Output the (x, y) coordinate of the center of the cell containing the given text.  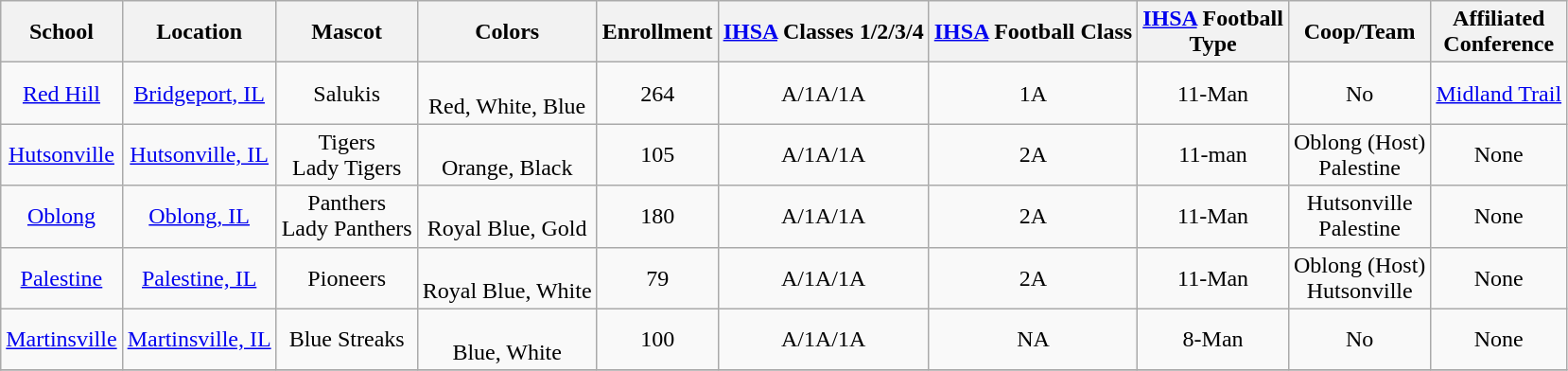
Palestine, IL (199, 278)
8-Man (1213, 339)
Red Hill (61, 93)
AffiliatedConference (1499, 32)
105 (657, 155)
NA (1033, 339)
Oblong (Host)Hutsonville (1359, 278)
PanthersLady Panthers (346, 216)
Bridgeport, IL (199, 93)
Blue Streaks (346, 339)
HutsonvillePalestine (1359, 216)
Coop/Team (1359, 32)
Blue, White (507, 339)
Salukis (346, 93)
Location (199, 32)
Palestine (61, 278)
Mascot (346, 32)
Royal Blue, White (507, 278)
Pioneers (346, 278)
Hutsonville (61, 155)
Martinsville (61, 339)
Oblong (Host)Palestine (1359, 155)
100 (657, 339)
Colors (507, 32)
Red, White, Blue (507, 93)
Oblong, IL (199, 216)
11-man (1213, 155)
IHSA Classes 1/2/3/4 (823, 32)
IHSA FootballType (1213, 32)
School (61, 32)
TigersLady Tigers (346, 155)
1A (1033, 93)
Midland Trail (1499, 93)
Hutsonville, IL (199, 155)
Oblong (61, 216)
Orange, Black (507, 155)
79 (657, 278)
Martinsville, IL (199, 339)
264 (657, 93)
Royal Blue, Gold (507, 216)
IHSA Football Class (1033, 32)
180 (657, 216)
Enrollment (657, 32)
